Capture the cell that displays the provided text and extract its [X, Y] central coordinate. 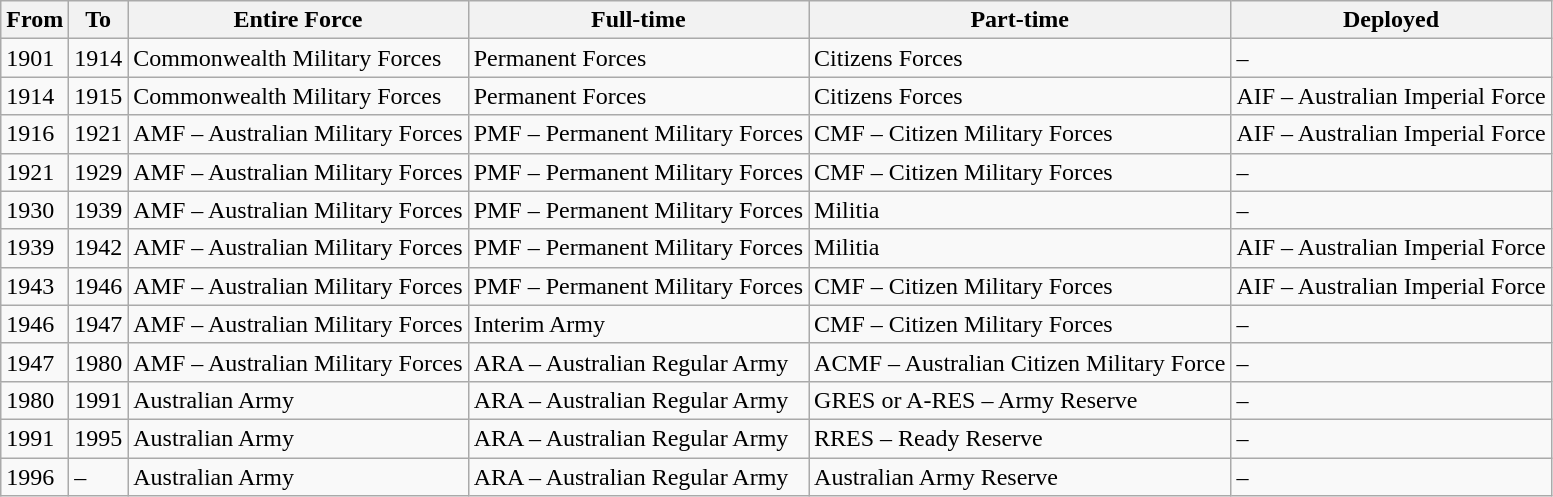
1943 [35, 286]
From [35, 20]
1915 [98, 96]
Deployed [1391, 20]
Interim Army [638, 324]
GRES or A-RES – Army Reserve [1020, 400]
RRES – Ready Reserve [1020, 438]
1901 [35, 58]
To [98, 20]
Full-time [638, 20]
Part-time [1020, 20]
1995 [98, 438]
1942 [98, 248]
ACMF – Australian Citizen Military Force [1020, 362]
Entire Force [298, 20]
1916 [35, 134]
Australian Army Reserve [1020, 477]
1996 [35, 477]
1929 [98, 172]
1930 [35, 210]
